Return (X, Y) of the center of cell containing provided text 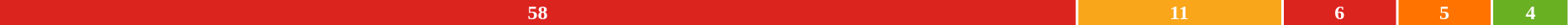
11 (1180, 12)
6 (1340, 12)
58 (538, 12)
5 (1444, 12)
4 (1530, 12)
